For the text-containing cell, return its midpoint in [x, y] coordinate format. 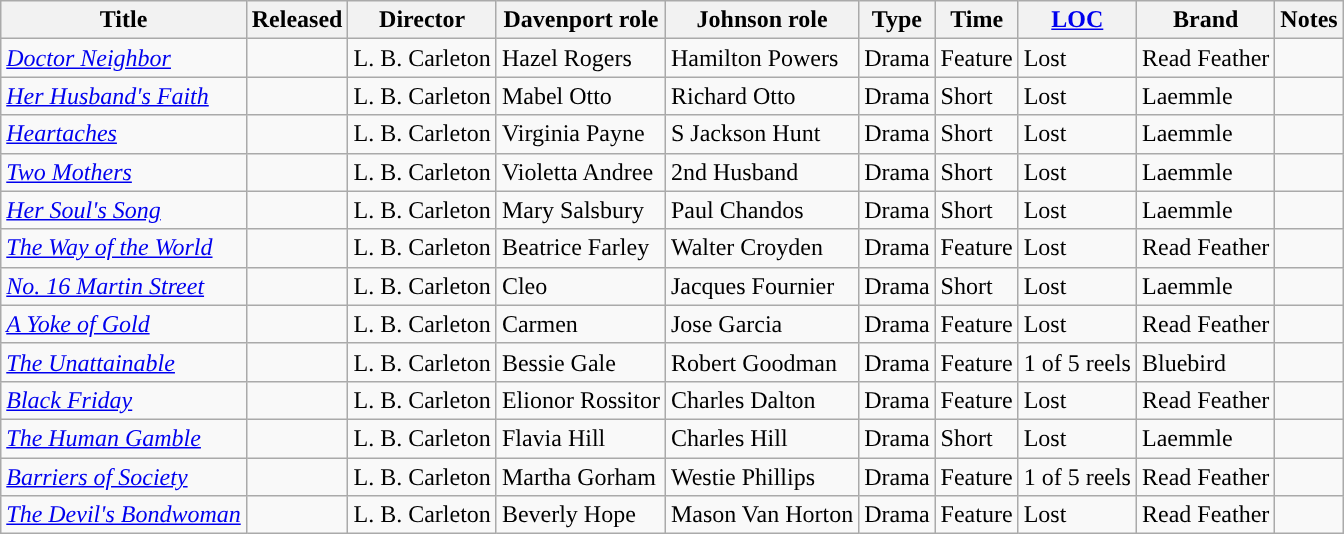
2nd Husband [762, 172]
Jacques Fournier [762, 286]
Title [124, 20]
Violetta Andree [580, 172]
Director [422, 20]
Mason Van Horton [762, 515]
Bessie Gale [580, 362]
The Human Gamble [124, 438]
Charles Dalton [762, 400]
Heartaches [124, 134]
Robert Goodman [762, 362]
Bluebird [1205, 362]
Davenport role [580, 20]
Paul Chandos [762, 210]
Mary Salsbury [580, 210]
Virginia Payne [580, 134]
Doctor Neighbor [124, 58]
Beatrice Farley [580, 248]
LOC [1077, 20]
Charles Hill [762, 438]
Elionor Rossitor [580, 400]
Martha Gorham [580, 477]
Time [976, 20]
Walter Croyden [762, 248]
Flavia Hill [580, 438]
Two Mothers [124, 172]
Beverly Hope [580, 515]
Her Husband's Faith [124, 96]
Westie Phillips [762, 477]
The Devil's Bondwoman [124, 515]
Released [297, 20]
No. 16 Martin Street [124, 286]
The Unattainable [124, 362]
A Yoke of Gold [124, 324]
Barriers of Society [124, 477]
Brand [1205, 20]
Type [897, 20]
Hazel Rogers [580, 58]
Cleo [580, 286]
Carmen [580, 324]
Notes [1309, 20]
Johnson role [762, 20]
Mabel Otto [580, 96]
Black Friday [124, 400]
Jose Garcia [762, 324]
S Jackson Hunt [762, 134]
Hamilton Powers [762, 58]
Her Soul's Song [124, 210]
The Way of the World [124, 248]
Richard Otto [762, 96]
